Pinpoint the cell where the given text exists, returning its [x, y] midpoint coordinate. 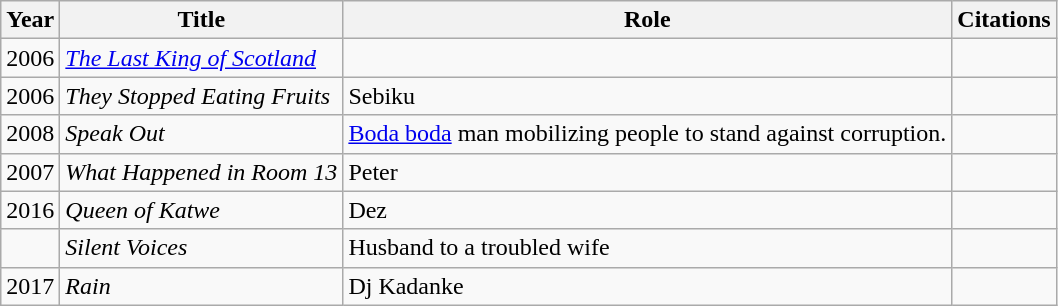
Year [30, 20]
Citations [1004, 20]
They Stopped Eating Fruits [202, 96]
Boda boda man mobilizing people to stand against corruption. [648, 134]
Peter [648, 172]
Speak Out [202, 134]
Sebiku [648, 96]
Husband to a troubled wife [648, 248]
What Happened in Room 13 [202, 172]
Dj Kadanke [648, 286]
Silent Voices [202, 248]
2016 [30, 210]
Dez [648, 210]
2007 [30, 172]
Queen of Katwe [202, 210]
Title [202, 20]
2017 [30, 286]
The Last King of Scotland [202, 58]
Rain [202, 286]
Role [648, 20]
2008 [30, 134]
